Scan for the cell matching the given text and deliver its [x, y] coordinate at center. 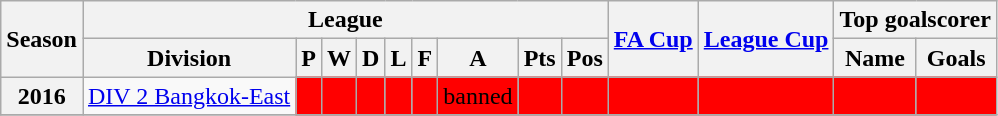
Goals [956, 58]
DIV 2 Bangkok-East [188, 96]
League Cup [766, 39]
Pos [584, 58]
Top goalscorer [915, 20]
A [478, 58]
banned [478, 96]
FA Cup [653, 39]
Name [875, 58]
League [345, 20]
Division [188, 58]
W [338, 58]
L [398, 58]
Pts [540, 58]
D [371, 58]
Season [42, 39]
F [425, 58]
P [309, 58]
2016 [42, 96]
